Provide the (X, Y) coordinate of the cell's center where the given text is located.  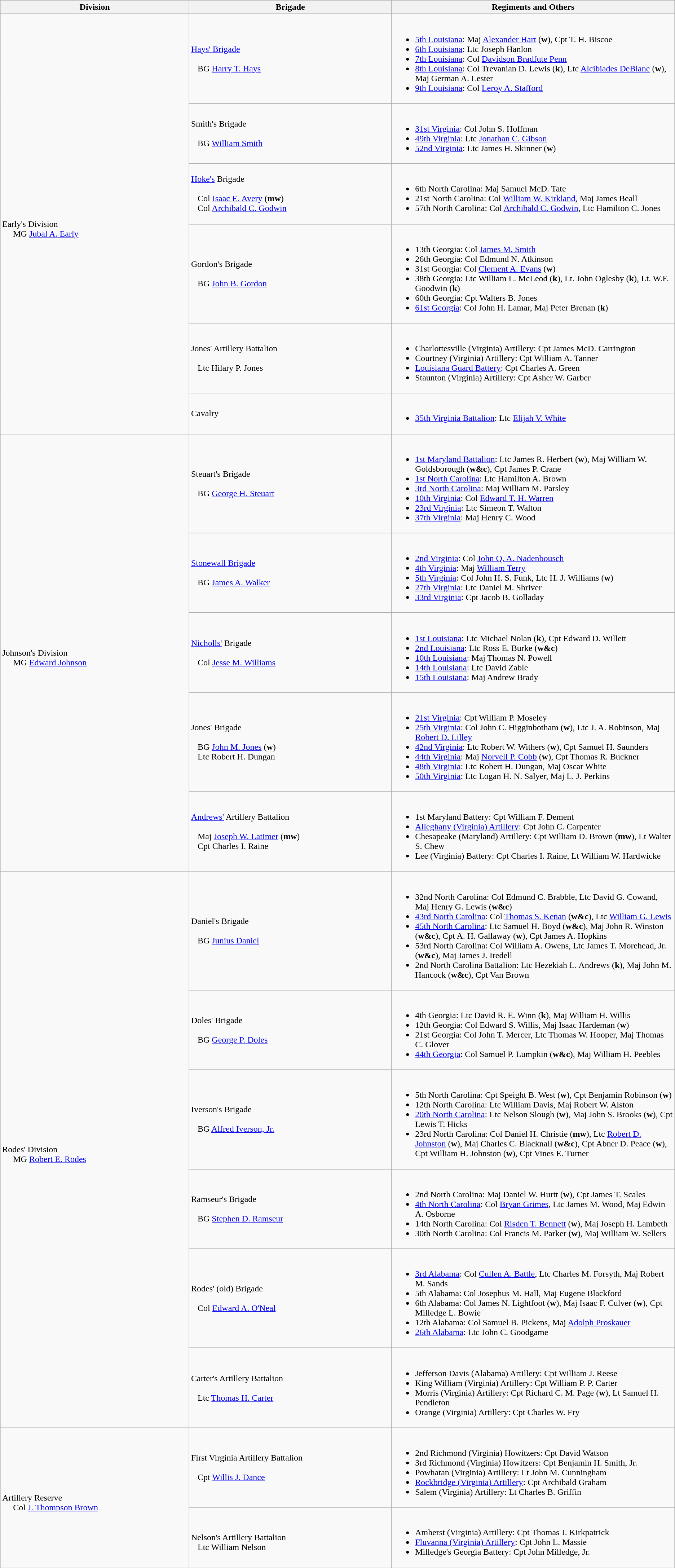
Early's Division MG Jubal A. Early (95, 224)
Rodes' Division MG Robert E. Rodes (95, 1149)
Johnson's Division MG Edward Johnson (95, 653)
Jones' Artillery Battalion Ltc Hilary P. Jones (290, 358)
Doles' Brigade BG George P. Doles (290, 1030)
Daniel's Brigade BG Junius Daniel (290, 930)
Gordon's Brigade BG John B. Gordon (290, 273)
Ramseur's Brigade BG Stephen D. Ramseur (290, 1209)
Nicholls' Brigade Col Jesse M. Williams (290, 653)
Stonewall Brigade BG James A. Walker (290, 573)
Artillery Reserve Col J. Thompson Brown (95, 1498)
35th Virginia Battalion: Ltc Elijah V. White (533, 413)
Regiments and Others (533, 7)
Smith's Brigade BG William Smith (290, 133)
Iverson's Brigade BG Alfred Iverson, Jr. (290, 1119)
Cavalry (290, 413)
Carter's Artillery Battalion Ltc Thomas H. Carter (290, 1388)
Division (95, 7)
Rodes' (old) Brigade Col Edward A. O'Neal (290, 1298)
First Virginia Artillery Battalion Cpt Willis J. Dance (290, 1468)
Hays' Brigade BG Harry T. Hays (290, 59)
Nelson's Artillery Battalion Ltc William Nelson (290, 1538)
Jones' Brigade BG John M. Jones (w) Ltc Robert H. Dungan (290, 742)
Steuart's Brigade BG George H. Steuart (290, 483)
Hoke's Brigade Col Isaac E. Avery (mw) Col Archibald C. Godwin (290, 194)
Brigade (290, 7)
Andrews' Artillery Battalion Maj Joseph W. Latimer (mw) Cpt Charles I. Raine (290, 832)
31st Virginia: Col John S. Hoffman49th Virginia: Ltc Jonathan C. Gibson52nd Virginia: Ltc James H. Skinner (w) (533, 133)
